Identify which cell holds the provided text, then report its [x, y] central coordinate. 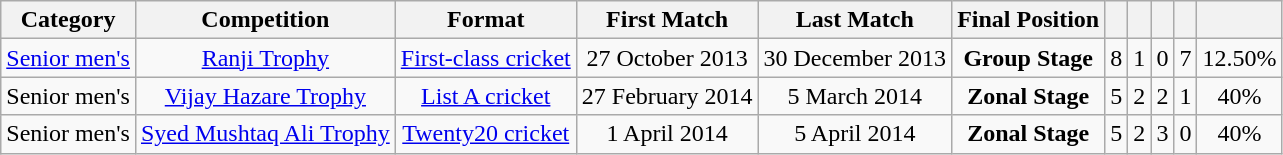
Last Match [855, 20]
Twenty20 cricket [486, 134]
Final Position [1028, 20]
5 March 2014 [855, 96]
Ranji Trophy [265, 58]
12.50% [1240, 58]
Vijay Hazare Trophy [265, 96]
30 December 2013 [855, 58]
27 February 2014 [667, 96]
Category [68, 20]
8 [1116, 58]
Format [486, 20]
27 October 2013 [667, 58]
5 April 2014 [855, 134]
Syed Mushtaq Ali Trophy [265, 134]
7 [1186, 58]
List A cricket [486, 96]
First Match [667, 20]
1 April 2014 [667, 134]
3 [1162, 134]
Group Stage [1028, 58]
First-class cricket [486, 58]
Competition [265, 20]
